From the cell containing the given text, extract its center point as [x, y] coordinate. 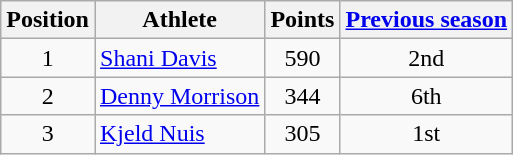
Kjeld Nuis [179, 134]
2nd [426, 58]
3 [48, 134]
344 [302, 96]
Denny Morrison [179, 96]
6th [426, 96]
590 [302, 58]
1 [48, 58]
1st [426, 134]
Position [48, 20]
Points [302, 20]
305 [302, 134]
Previous season [426, 20]
Shani Davis [179, 58]
Athlete [179, 20]
2 [48, 96]
